From the cell containing the given text, extract its center point as (x, y) coordinate. 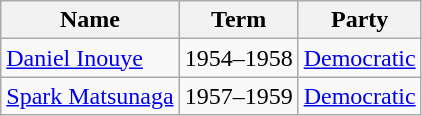
Spark Matsunaga (90, 96)
Term (238, 20)
1954–1958 (238, 58)
Party (360, 20)
1957–1959 (238, 96)
Name (90, 20)
Daniel Inouye (90, 58)
